Return (X, Y) of the center of cell containing provided text 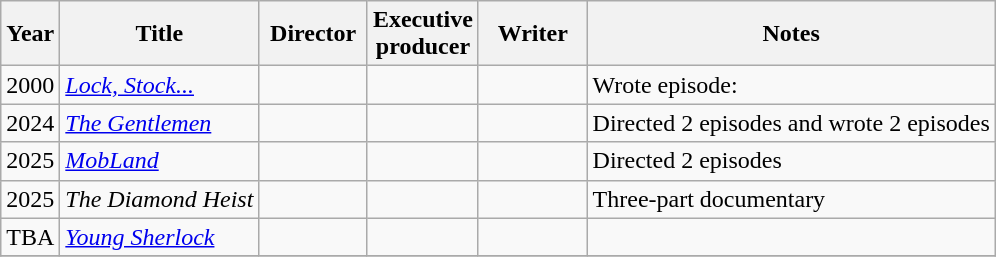
Writer (532, 34)
Title (160, 34)
2024 (30, 123)
Three-part documentary (791, 199)
2000 (30, 85)
Directed 2 episodes (791, 161)
Directed 2 episodes and wrote 2 episodes (791, 123)
TBA (30, 237)
Lock, Stock... (160, 85)
Notes (791, 34)
Director (314, 34)
Wrote episode: (791, 85)
Executive producer (422, 34)
The Diamond Heist (160, 199)
MobLand (160, 161)
Young Sherlock (160, 237)
Year (30, 34)
The Gentlemen (160, 123)
